Capture the cell that displays the provided text and extract its (x, y) central coordinate. 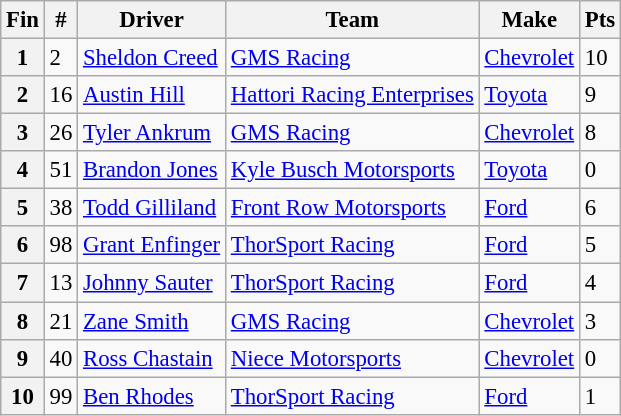
Austin Hill (152, 95)
# (60, 20)
Niece Motorsports (353, 358)
Make (529, 20)
Zane Smith (152, 321)
Hattori Racing Enterprises (353, 95)
38 (60, 208)
Grant Enfinger (152, 245)
40 (60, 358)
Johnny Sauter (152, 283)
Ben Rhodes (152, 396)
13 (60, 283)
Fin (23, 20)
Brandon Jones (152, 170)
51 (60, 170)
Kyle Busch Motorsports (353, 170)
21 (60, 321)
Pts (600, 20)
98 (60, 245)
99 (60, 396)
Ross Chastain (152, 358)
Sheldon Creed (152, 58)
Front Row Motorsports (353, 208)
26 (60, 133)
7 (23, 283)
Todd Gilliland (152, 208)
Tyler Ankrum (152, 133)
16 (60, 95)
Driver (152, 20)
Team (353, 20)
